From the cell containing the given text, extract its center point as [X, Y] coordinate. 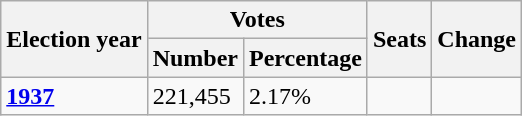
2.17% [306, 96]
Percentage [306, 58]
Number [195, 58]
221,455 [195, 96]
1937 [74, 96]
Seats [399, 39]
Election year [74, 39]
Change [477, 39]
Votes [257, 20]
